Capture the cell that displays the provided text and extract its (X, Y) central coordinate. 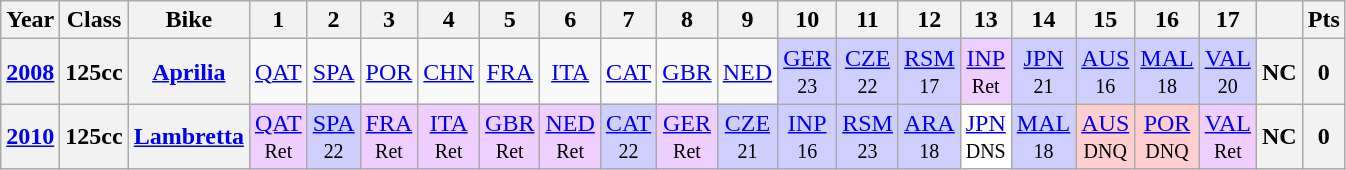
ITA (570, 72)
8 (687, 20)
NEDRet (570, 136)
JPN21 (1043, 72)
NED (747, 72)
RSM17 (929, 72)
Class (94, 20)
CZE22 (868, 72)
QAT (278, 72)
INP16 (808, 136)
16 (1167, 20)
CZE21 (747, 136)
17 (1228, 20)
FRARet (389, 136)
GER23 (808, 72)
VAL20 (1228, 72)
QATRet (278, 136)
GERRet (687, 136)
5 (510, 20)
3 (389, 20)
9 (747, 20)
6 (570, 20)
GBR (687, 72)
Aprilia (188, 72)
2010 (30, 136)
AUSDNQ (1106, 136)
14 (1043, 20)
Lambretta (188, 136)
13 (986, 20)
Pts (1324, 20)
RSM23 (868, 136)
ITARet (449, 136)
CHN (449, 72)
CAT22 (628, 136)
ARA18 (929, 136)
Year (30, 20)
SPA22 (334, 136)
CAT (628, 72)
INPRet (986, 72)
POR (389, 72)
Bike (188, 20)
12 (929, 20)
1 (278, 20)
GBRRet (510, 136)
4 (449, 20)
PORDNQ (1167, 136)
FRA (510, 72)
2008 (30, 72)
VALRet (1228, 136)
15 (1106, 20)
AUS16 (1106, 72)
SPA (334, 72)
11 (868, 20)
10 (808, 20)
JPNDNS (986, 136)
7 (628, 20)
2 (334, 20)
